Find where the given text appears and provide that cell's center as (x, y) coordinate. 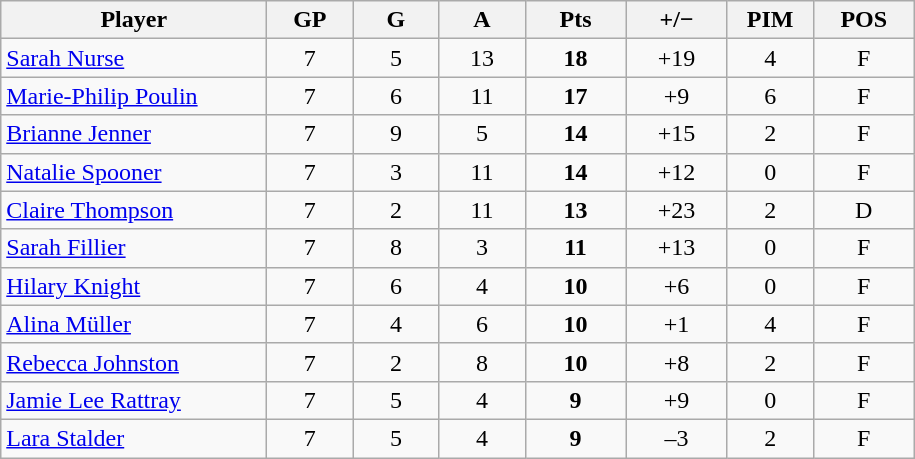
G (396, 20)
Claire Thompson (134, 210)
+6 (676, 286)
–3 (676, 438)
Pts (576, 20)
POS (864, 20)
PIM (770, 20)
Natalie Spooner (134, 172)
+1 (676, 324)
+15 (676, 134)
Hilary Knight (134, 286)
+8 (676, 362)
Player (134, 20)
Jamie Lee Rattray (134, 400)
Alina Müller (134, 324)
Rebecca Johnston (134, 362)
+19 (676, 58)
+13 (676, 248)
GP (310, 20)
Brianne Jenner (134, 134)
18 (576, 58)
+23 (676, 210)
Marie-Philip Poulin (134, 96)
A (482, 20)
Sarah Nurse (134, 58)
+/− (676, 20)
Lara Stalder (134, 438)
D (864, 210)
Sarah Fillier (134, 248)
+12 (676, 172)
17 (576, 96)
